From the cell containing the given text, extract its center point as (x, y) coordinate. 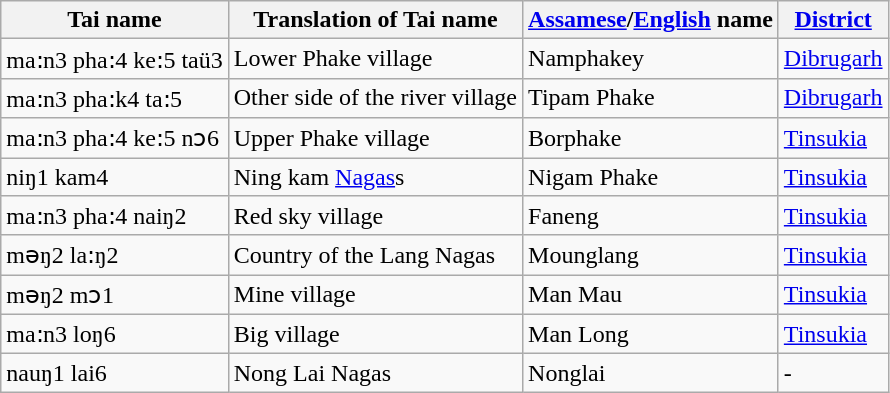
ma꞉n3 pha꞉k4 ta꞉5 (115, 98)
məŋ2 mɔ1 (115, 295)
Namphakey (651, 59)
Tai name (115, 20)
Nonglai (651, 373)
Mounglang (651, 255)
ma꞉n3 pha꞉4 naiŋ2 (115, 216)
Ning kam Nagass (375, 177)
Man Mau (651, 295)
Faneng (651, 216)
District (833, 20)
Nigam Phake (651, 177)
nauŋ1 lai6 (115, 373)
Upper Phake village (375, 138)
Country of the Lang Nagas (375, 255)
ma꞉n3 pha꞉4 ke꞉5 nɔ6 (115, 138)
məŋ2 la꞉ŋ2 (115, 255)
Nong Lai Nagas (375, 373)
Big village (375, 334)
Man Long (651, 334)
- (833, 373)
ma꞉n3 loŋ6 (115, 334)
Other side of the river village (375, 98)
Borphake (651, 138)
ma꞉n3 pha꞉4 ke꞉5 taü3 (115, 59)
Tipam Phake (651, 98)
Assamese/English name (651, 20)
Red sky village (375, 216)
Lower Phake village (375, 59)
Mine village (375, 295)
Translation of Tai name (375, 20)
niŋ1 kam4 (115, 177)
